Search for the cell housing the specified text and yield its (X, Y) center coordinate. 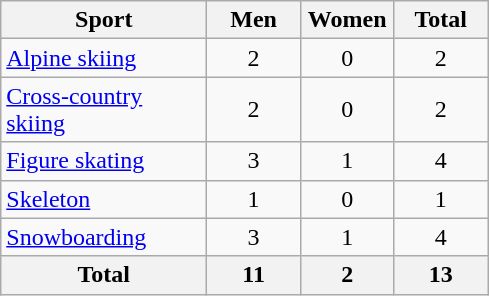
Women (347, 20)
Alpine skiing (104, 58)
11 (254, 275)
Skeleton (104, 199)
Cross-country skiing (104, 110)
Snowboarding (104, 237)
Sport (104, 20)
Men (254, 20)
Figure skating (104, 161)
13 (441, 275)
